Extract the (X, Y) coordinate from the center of the cell holding the provided text.  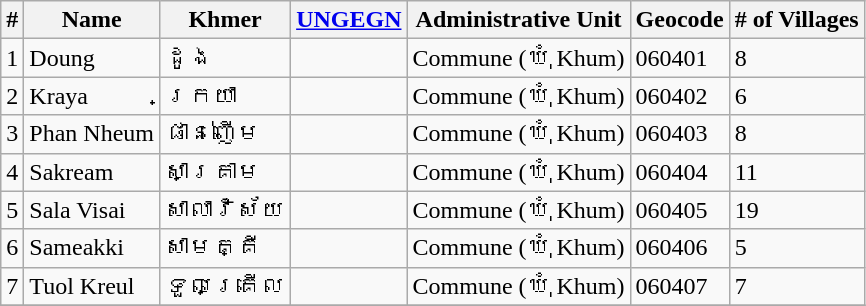
060406 (680, 248)
060403 (680, 134)
060401 (680, 58)
Sakream (92, 172)
Geocode (680, 20)
Phan Nheum (92, 134)
Tuol Kreul (92, 286)
ក្រយា (226, 96)
# (12, 20)
# of Villages (796, 20)
2 (12, 96)
Kraya (92, 96)
Sameakki (92, 248)
ទួលគ្រើល (226, 286)
សាមគ្គី (226, 248)
060402 (680, 96)
4 (12, 172)
UNGEGN (349, 20)
060404 (680, 172)
060407 (680, 286)
Khmer (226, 20)
Doung (92, 58)
ដូង (226, 58)
Sala Visai (92, 210)
19 (796, 210)
Administrative Unit (518, 20)
3 (12, 134)
11 (796, 172)
សាគ្រាម (226, 172)
060405 (680, 210)
Name (92, 20)
ផាន់ញើម (226, 134)
សាលាវិស័យ (226, 210)
1 (12, 58)
